Scan for the cell matching the given text and deliver its [X, Y] coordinate at center. 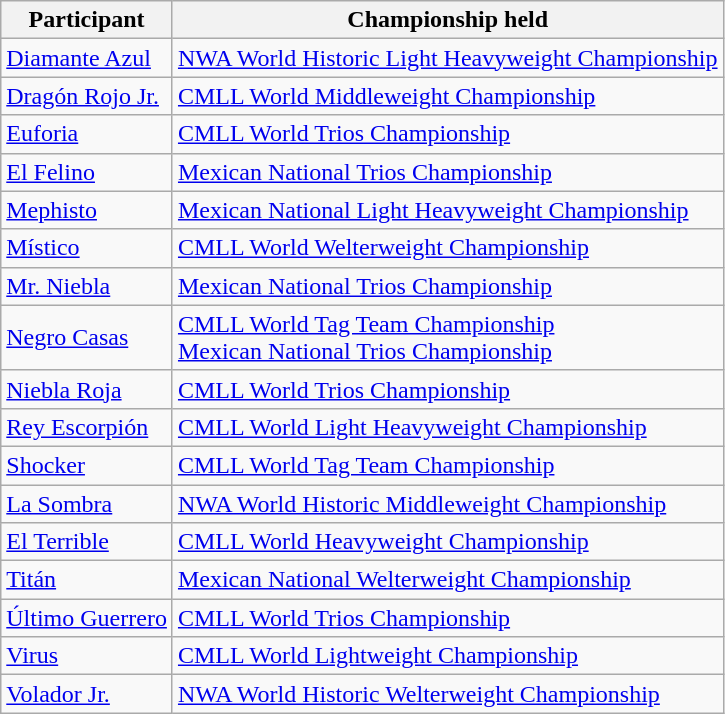
Shocker [87, 465]
La Sombra [87, 503]
CMLL World Light Heavyweight Championship [448, 427]
NWA World Historic Light Heavyweight Championship [448, 58]
CMLL World Welterweight Championship [448, 248]
Mexican National Light Heavyweight Championship [448, 210]
Diamante Azul [87, 58]
Mr. Niebla [87, 286]
Mephisto [87, 210]
NWA World Historic Middleweight Championship [448, 503]
CMLL World Tag Team ChampionshipMexican National Trios Championship [448, 338]
CMLL World Heavyweight Championship [448, 542]
Titán [87, 580]
Mexican National Welterweight Championship [448, 580]
CMLL World Middleweight Championship [448, 96]
Virus [87, 656]
El Felino [87, 172]
Negro Casas [87, 338]
Último Guerrero [87, 618]
CMLL World Tag Team Championship [448, 465]
Dragón Rojo Jr. [87, 96]
Rey Escorpión [87, 427]
Championship held [448, 20]
Volador Jr. [87, 694]
NWA World Historic Welterweight Championship [448, 694]
Euforia [87, 134]
CMLL World Lightweight Championship [448, 656]
Niebla Roja [87, 389]
Místico [87, 248]
Participant [87, 20]
El Terrible [87, 542]
